Identify which cell holds the provided text, then report its [X, Y] central coordinate. 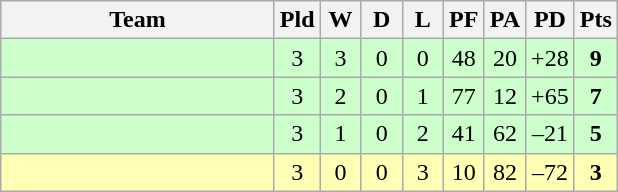
41 [464, 134]
82 [504, 172]
77 [464, 96]
D [382, 20]
Pld [297, 20]
5 [596, 134]
L [422, 20]
9 [596, 58]
W [340, 20]
62 [504, 134]
20 [504, 58]
PA [504, 20]
12 [504, 96]
+65 [550, 96]
PD [550, 20]
7 [596, 96]
–21 [550, 134]
Pts [596, 20]
Team [138, 20]
PF [464, 20]
+28 [550, 58]
48 [464, 58]
–72 [550, 172]
10 [464, 172]
